From the cell containing the given text, extract its center point as (X, Y) coordinate. 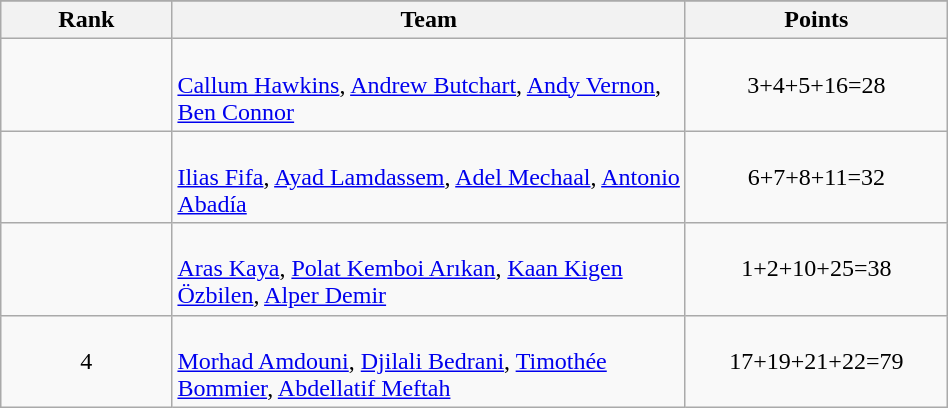
Ilias Fifa, Ayad Lamdassem, Adel Mechaal, Antonio Abadía (429, 177)
Aras Kaya, Polat Kemboi Arıkan, Kaan Kigen Özbilen, Alper Demir (429, 269)
1+2+10+25=38 (816, 269)
Points (816, 20)
3+4+5+16=28 (816, 85)
4 (86, 361)
17+19+21+22=79 (816, 361)
6+7+8+11=32 (816, 177)
Morhad Amdouni, Djilali Bedrani, Timothée Bommier, Abdellatif Meftah (429, 361)
Rank (86, 20)
Team (429, 20)
Callum Hawkins, Andrew Butchart, Andy Vernon, Ben Connor (429, 85)
